Return [X, Y] of the center of cell containing provided text 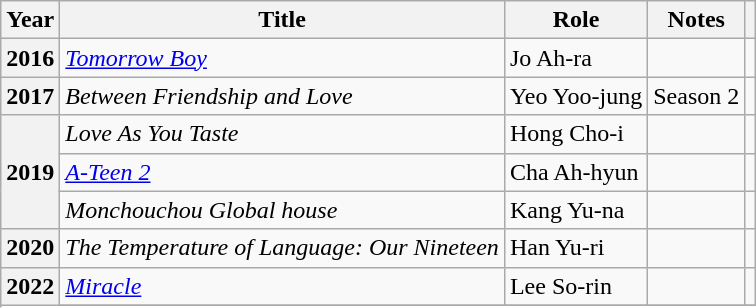
Year [30, 20]
Kang Yu-na [576, 210]
2016 [30, 58]
Han Yu-ri [576, 248]
Title [282, 20]
2019 [30, 172]
Hong Cho-i [576, 134]
Cha Ah-hyun [576, 172]
Lee So-rin [576, 286]
Love As You Taste [282, 134]
Tomorrow Boy [282, 58]
A-Teen 2 [282, 172]
Between Friendship and Love [282, 96]
Yeo Yoo-jung [576, 96]
Role [576, 20]
Notes [696, 20]
Monchouchou Global house [282, 210]
Jo Ah-ra [576, 58]
2020 [30, 248]
Miracle [282, 286]
2017 [30, 96]
2022 [30, 286]
Season 2 [696, 96]
The Temperature of Language: Our Nineteen [282, 248]
